For the text-containing cell, return its midpoint in (X, Y) coordinate format. 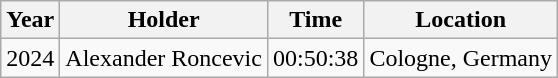
Holder (164, 20)
Time (315, 20)
Location (461, 20)
Cologne, Germany (461, 58)
2024 (30, 58)
00:50:38 (315, 58)
Year (30, 20)
Alexander Roncevic (164, 58)
